Pinpoint the cell where the given text exists, returning its (X, Y) midpoint coordinate. 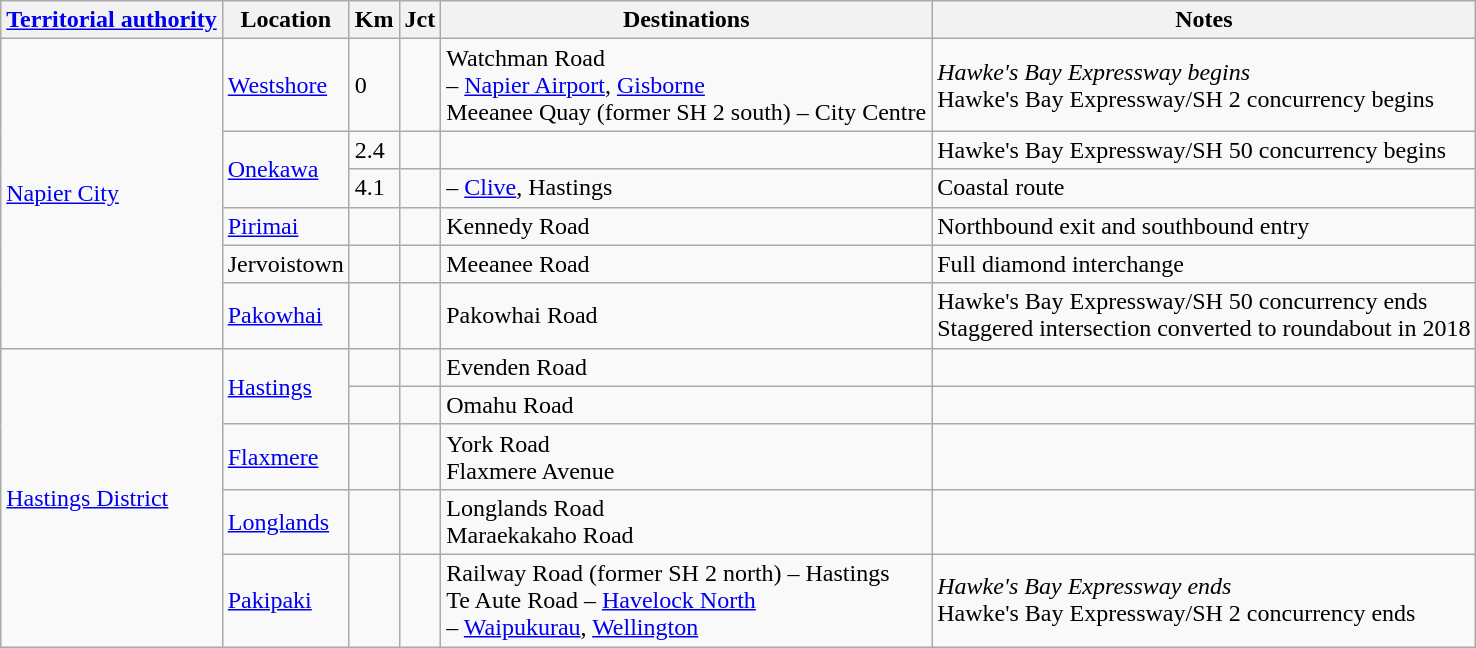
Watchman Road – Napier Airport, GisborneMeeanee Quay (former SH 2 south) – City Centre (686, 85)
Pakowhai (286, 316)
Pirimai (286, 226)
Flaxmere (286, 456)
Full diamond interchange (1204, 264)
Pakowhai Road (686, 316)
Notes (1204, 20)
– Clive, Hastings (686, 188)
Jervoistown (286, 264)
Westshore (286, 85)
Evenden Road (686, 367)
4.1 (374, 188)
Hastings District (112, 497)
0 (374, 85)
Hawke's Bay Expressway/SH 50 concurrency begins (1204, 150)
Coastal route (1204, 188)
Pakipaki (286, 600)
York RoadFlaxmere Avenue (686, 456)
Location (286, 20)
Northbound exit and southbound entry (1204, 226)
Kennedy Road (686, 226)
Hastings (286, 386)
Jct (420, 20)
Km (374, 20)
Hawke's Bay Expressway/SH 50 concurrency endsStaggered intersection converted to roundabout in 2018 (1204, 316)
Territorial authority (112, 20)
Longlands RoadMaraekakaho Road (686, 522)
Destinations (686, 20)
Railway Road (former SH 2 north) – HastingsTe Aute Road – Havelock North – Waipukurau, Wellington (686, 600)
Napier City (112, 194)
Onekawa (286, 169)
Longlands (286, 522)
Omahu Road (686, 405)
Meeanee Road (686, 264)
Hawke's Bay Expressway endsHawke's Bay Expressway/SH 2 concurrency ends (1204, 600)
2.4 (374, 150)
Hawke's Bay Expressway beginsHawke's Bay Expressway/SH 2 concurrency begins (1204, 85)
